Locate the cell with the specified text and output its [x, y] center coordinate. 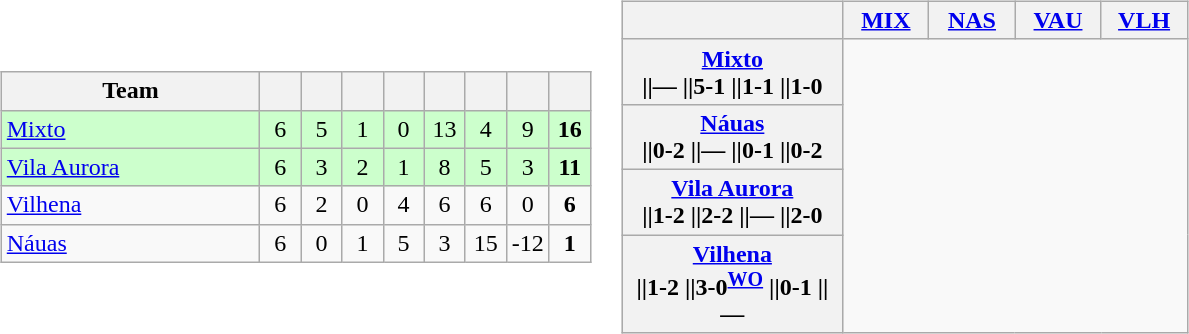
MIX [886, 20]
Vilhena ||1-2 ||3-0WO ||0-1 ||— [732, 284]
11 [570, 167]
Náuas ||0-2 ||— ||0-1 ||0-2 [732, 136]
9 [528, 129]
NAS [972, 20]
Náuas [130, 243]
Team [130, 91]
Vila Aurora [130, 167]
Vila Aurora ||1-2 ||2-2 ||— ||2-0 [732, 202]
Vilhena [130, 205]
16 [570, 129]
8 [444, 167]
VAU [1058, 20]
Mixto [130, 129]
-12 [528, 243]
Mixto ||— ||5-1 ||1-1 ||1-0 [732, 72]
VLH [1144, 20]
13 [444, 129]
15 [486, 243]
